Search for the cell housing the specified text and yield its [X, Y] center coordinate. 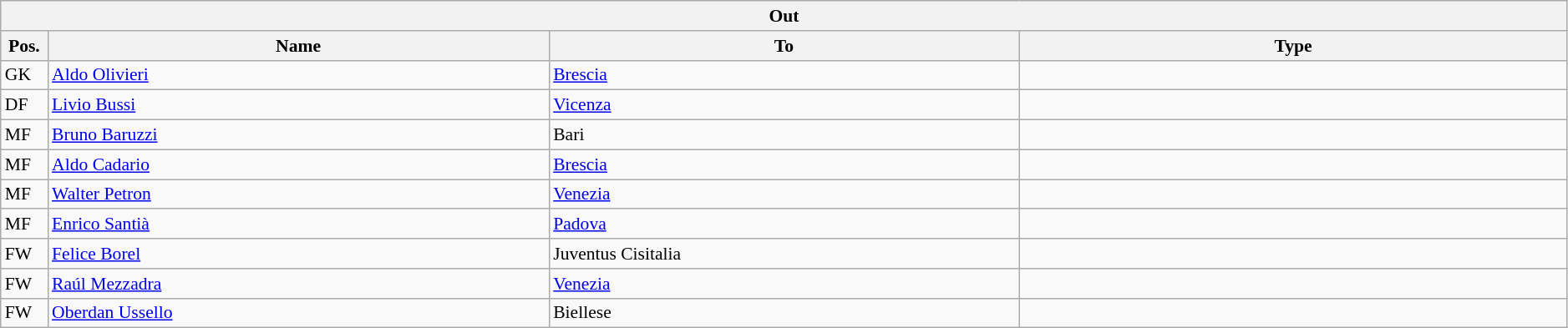
Bruno Baruzzi [298, 135]
Walter Petron [298, 194]
Pos. [24, 46]
To [784, 46]
Name [298, 46]
Aldo Cadario [298, 164]
Raúl Mezzadra [298, 284]
Enrico Santià [298, 225]
Out [784, 16]
Vicenza [784, 105]
Biellese [784, 313]
Felice Borel [298, 254]
Padova [784, 225]
Type [1293, 46]
Bari [784, 135]
DF [24, 105]
Aldo Olivieri [298, 75]
Livio Bussi [298, 105]
GK [24, 75]
Oberdan Ussello [298, 313]
Juventus Cisitalia [784, 254]
